Pinpoint the cell where the given text exists, returning its [X, Y] midpoint coordinate. 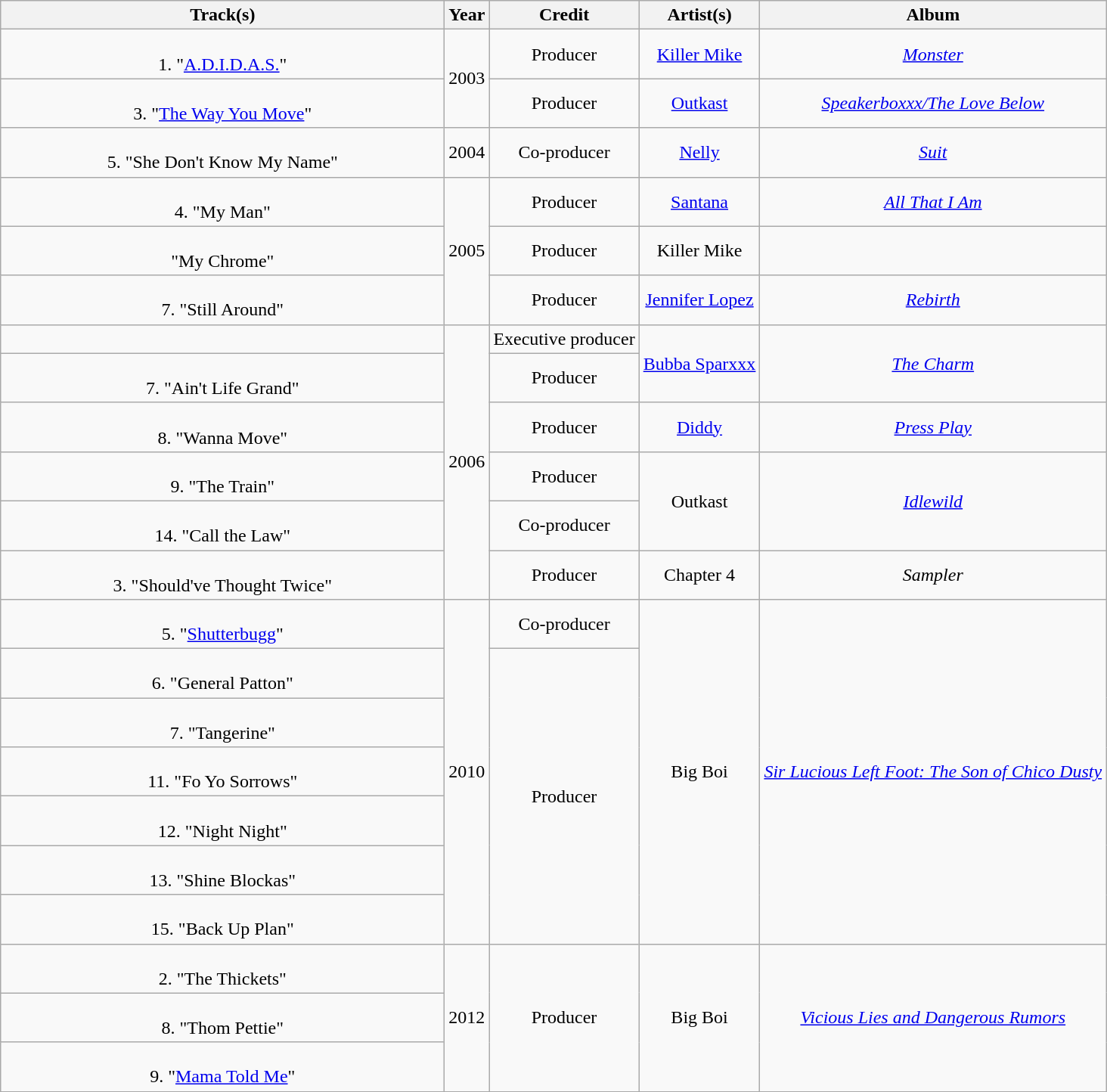
Diddy [699, 427]
2012 [467, 1018]
Idlewild [933, 501]
9. "Mama Told Me" [222, 1066]
15. "Back Up Plan" [222, 920]
Monster [933, 54]
Suit [933, 153]
6. "General Patton" [222, 673]
Credit [564, 15]
Vicious Lies and Dangerous Rumors [933, 1018]
Artist(s) [699, 15]
Jennifer Lopez [699, 299]
7. "Tangerine" [222, 723]
Chapter 4 [699, 575]
2006 [467, 461]
Rebirth [933, 299]
5. "Shutterbugg" [222, 625]
7. "Ain't Life Grand" [222, 378]
Track(s) [222, 15]
8. "Thom Pettie" [222, 1018]
8. "Wanna Move" [222, 427]
5. "She Don't Know My Name" [222, 153]
2. "The Thickets" [222, 968]
3. "Should've Thought Twice" [222, 575]
Sampler [933, 575]
Press Play [933, 427]
Bubba Sparxxx [699, 363]
9. "The Train" [222, 476]
3. "The Way You Move" [222, 103]
14. "Call the Law" [222, 525]
Sir Lucious Left Foot: The Son of Chico Dusty [933, 771]
2005 [467, 251]
Santana [699, 201]
13. "Shine Blockas" [222, 870]
Executive producer [564, 339]
2004 [467, 153]
7. "Still Around" [222, 299]
All That I Am [933, 201]
2010 [467, 771]
"My Chrome" [222, 251]
Nelly [699, 153]
1. "A.D.I.D.A.S." [222, 54]
Speakerboxxx/The Love Below [933, 103]
12. "Night Night" [222, 821]
Album [933, 15]
11. "Fo Yo Sorrows" [222, 771]
2003 [467, 79]
Year [467, 15]
4. "My Man" [222, 201]
The Charm [933, 363]
